Find where the given text appears and provide that cell's center as (X, Y) coordinate. 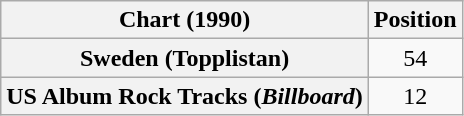
12 (415, 96)
54 (415, 58)
US Album Rock Tracks (Billboard) (185, 96)
Chart (1990) (185, 20)
Position (415, 20)
Sweden (Topplistan) (185, 58)
